Determine the [X, Y] coordinate at the center of the cell enclosing the given text.  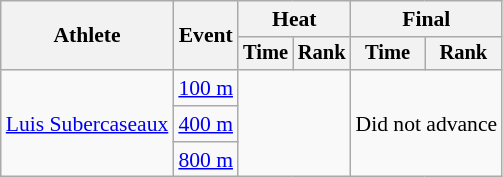
Athlete [88, 36]
Luis Subercaseaux [88, 124]
100 m [206, 88]
Heat [294, 19]
Event [206, 36]
Did not advance [427, 124]
Final [427, 19]
400 m [206, 124]
